Locate the cell with the specified text and output its (X, Y) center coordinate. 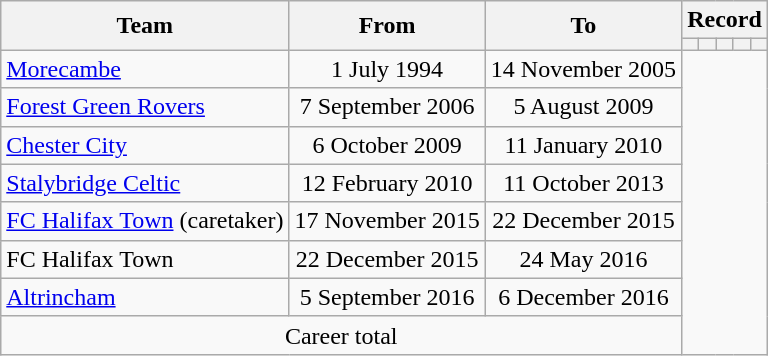
To (583, 26)
Altrincham (145, 297)
FC Halifax Town (caretaker) (145, 221)
14 November 2005 (583, 69)
12 February 2010 (387, 183)
Chester City (145, 145)
Forest Green Rovers (145, 107)
6 October 2009 (387, 145)
5 August 2009 (583, 107)
6 December 2016 (583, 297)
Career total (342, 335)
Team (145, 26)
17 November 2015 (387, 221)
24 May 2016 (583, 259)
7 September 2006 (387, 107)
Record (725, 20)
11 October 2013 (583, 183)
From (387, 26)
1 July 1994 (387, 69)
FC Halifax Town (145, 259)
Morecambe (145, 69)
11 January 2010 (583, 145)
Stalybridge Celtic (145, 183)
5 September 2016 (387, 297)
